Extract the [x, y] coordinate from the center of the cell holding the provided text.  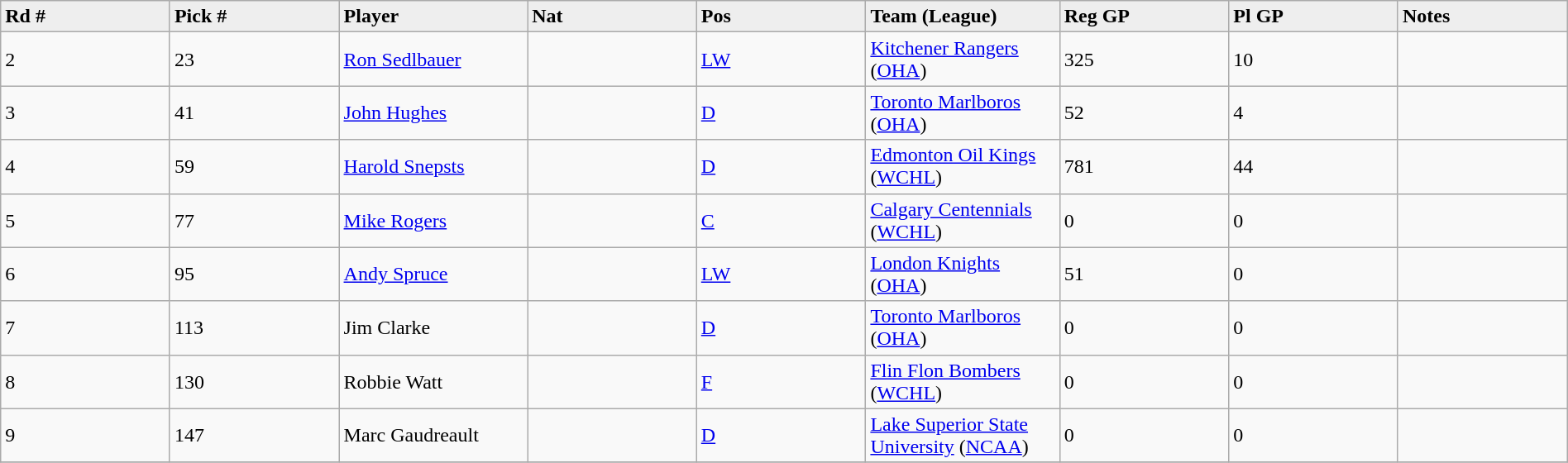
59 [255, 167]
Pl GP [1313, 17]
London Knights (OHA) [963, 274]
Flin Flon Bombers (WCHL) [963, 382]
5 [86, 220]
C [781, 220]
Nat [612, 17]
Pick # [255, 17]
Edmonton Oil Kings (WCHL) [963, 167]
77 [255, 220]
44 [1313, 167]
Robbie Watt [433, 382]
Reg GP [1145, 17]
Team (League) [963, 17]
147 [255, 435]
23 [255, 60]
7 [86, 327]
John Hughes [433, 112]
41 [255, 112]
2 [86, 60]
10 [1313, 60]
Pos [781, 17]
Harold Snepsts [433, 167]
Player [433, 17]
Lake Superior State University (NCAA) [963, 435]
Andy Spruce [433, 274]
781 [1145, 167]
130 [255, 382]
Calgary Centennials (WCHL) [963, 220]
113 [255, 327]
6 [86, 274]
3 [86, 112]
Ron Sedlbauer [433, 60]
Marc Gaudreault [433, 435]
F [781, 382]
Kitchener Rangers (OHA) [963, 60]
52 [1145, 112]
9 [86, 435]
325 [1145, 60]
95 [255, 274]
Mike Rogers [433, 220]
Rd # [86, 17]
8 [86, 382]
51 [1145, 274]
Jim Clarke [433, 327]
Notes [1482, 17]
